Pinpoint the cell where the given text exists, returning its (x, y) midpoint coordinate. 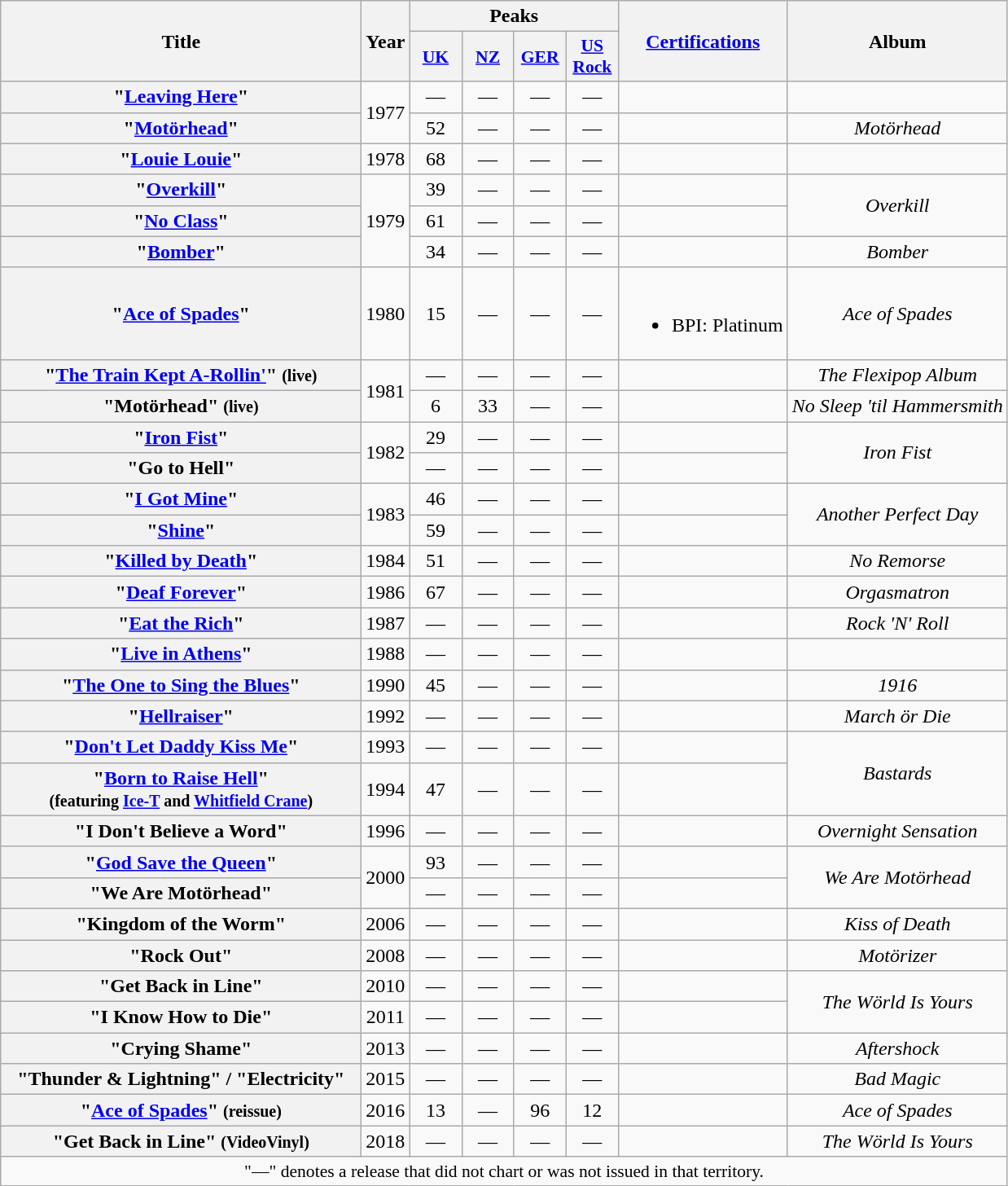
Overnight Sensation (897, 831)
93 (436, 862)
12 (592, 1110)
2006 (386, 924)
1981 (386, 390)
Bomber (897, 252)
The Flexipop Album (897, 375)
Iron Fist (897, 453)
47 (436, 788)
"Get Back in Line" (181, 986)
"Rock Out" (181, 955)
No Sleep 'til Hammersmith (897, 406)
2008 (386, 955)
1980 (386, 313)
"Crying Shame" (181, 1048)
"Motörhead" (live) (181, 406)
1993 (386, 747)
Motörhead (897, 128)
BPI: Platinum (703, 313)
NZ (488, 57)
"Louie Louie" (181, 159)
1990 (386, 685)
"Ace of Spades" (181, 313)
"Thunder & Lightning" / "Electricity" (181, 1079)
"God Save the Queen" (181, 862)
33 (488, 406)
GER (540, 57)
"I Know How to Die" (181, 1017)
1987 (386, 623)
51 (436, 561)
1986 (386, 592)
1992 (386, 716)
We Are Motörhead (897, 877)
"Bomber" (181, 252)
"The Train Kept A-Rollin'" (live) (181, 375)
96 (540, 1110)
1983 (386, 515)
1996 (386, 831)
2018 (386, 1141)
"I Got Mine" (181, 499)
Overkill (897, 205)
"No Class" (181, 221)
"Motörhead" (181, 128)
2010 (386, 986)
6 (436, 406)
2011 (386, 1017)
29 (436, 437)
"Eat the Rich" (181, 623)
No Remorse (897, 561)
"Overkill" (181, 190)
Bastards (897, 774)
1916 (897, 685)
"I Don't Believe a Word" (181, 831)
61 (436, 221)
2015 (386, 1079)
1978 (386, 159)
15 (436, 313)
Title (181, 41)
"We Are Motörhead" (181, 893)
34 (436, 252)
39 (436, 190)
Aftershock (897, 1048)
Rock 'N' Roll (897, 623)
Certifications (703, 41)
Year (386, 41)
"—" denotes a release that did not chart or was not issued in that territory. (505, 1171)
"Kingdom of the Worm" (181, 924)
"Live in Athens" (181, 654)
59 (436, 530)
Motörizer (897, 955)
"Killed by Death" (181, 561)
Bad Magic (897, 1079)
Album (897, 41)
"Deaf Forever" (181, 592)
2000 (386, 877)
1979 (386, 221)
Kiss of Death (897, 924)
1982 (386, 453)
46 (436, 499)
USRock (592, 57)
March ör Die (897, 716)
"Leaving Here" (181, 97)
"Go to Hell" (181, 468)
Another Perfect Day (897, 515)
"Get Back in Line" (VideoVinyl) (181, 1141)
Orgasmatron (897, 592)
"Shine" (181, 530)
13 (436, 1110)
"Don't Let Daddy Kiss Me" (181, 747)
2013 (386, 1048)
1984 (386, 561)
45 (436, 685)
Peaks (514, 16)
1994 (386, 788)
1988 (386, 654)
"Born to Raise Hell"(featuring Ice-T and Whitfield Crane) (181, 788)
1977 (386, 112)
68 (436, 159)
"Ace of Spades" (reissue) (181, 1110)
"Hellraiser" (181, 716)
"Iron Fist" (181, 437)
UK (436, 57)
52 (436, 128)
2016 (386, 1110)
67 (436, 592)
"The One to Sing the Blues" (181, 685)
